Locate the cell with the specified text and output its [x, y] center coordinate. 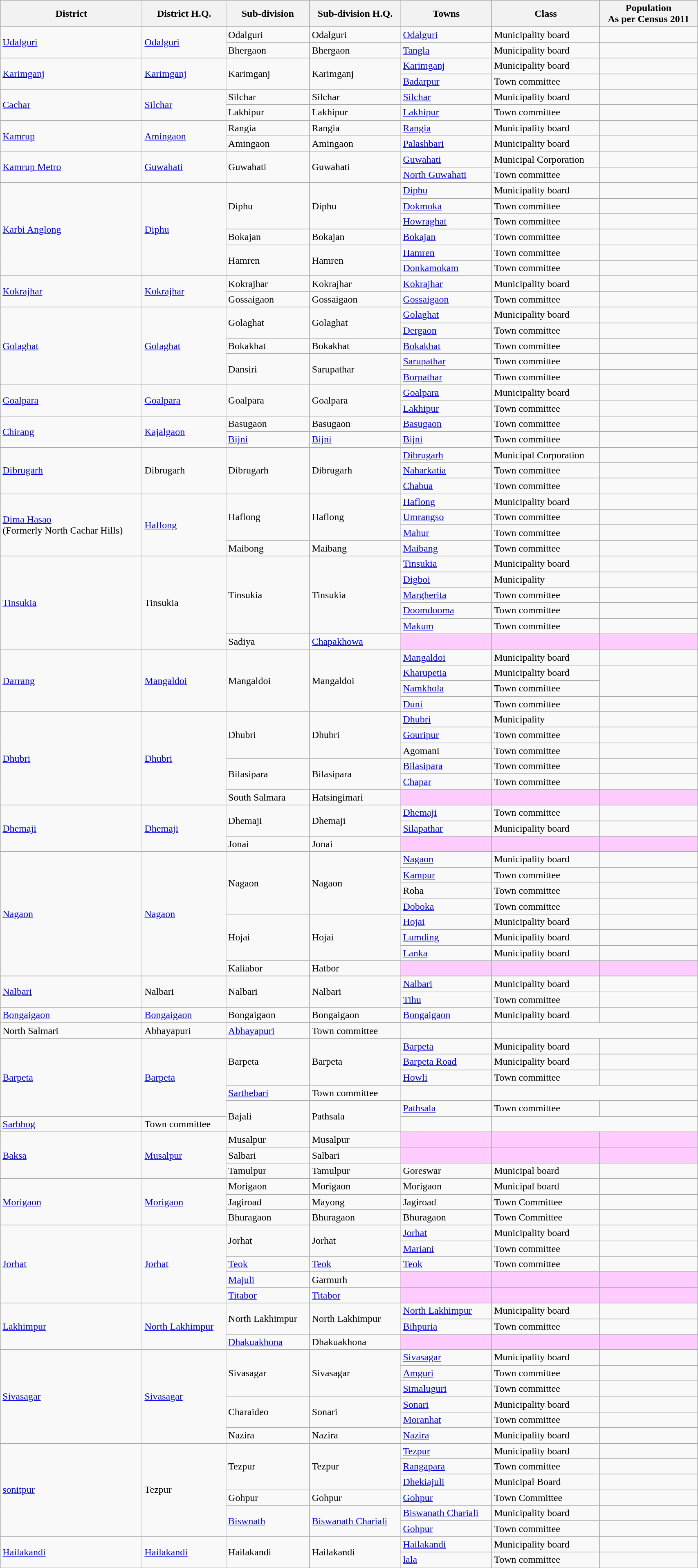
Dokmoka [447, 206]
Baksa [71, 1155]
Maibong [268, 548]
Mayong [355, 1202]
Sub-division [268, 14]
Kamrup Metro [71, 167]
Makum [447, 626]
Bajali [268, 1116]
Howli [447, 1077]
Kharupetia [447, 673]
Dima Hasao(Formerly North Cachar Hills) [71, 525]
Doomdooma [447, 610]
Digboi [447, 579]
Simaluguri [447, 1389]
Charaideo [268, 1412]
lala [447, 1560]
Chabua [447, 486]
Borpathar [447, 377]
Hatbor [355, 969]
Lumding [447, 937]
sonitpur [71, 1490]
Namkhola [447, 688]
Dansiri [268, 369]
Barpeta Road [447, 1062]
Sub-division H.Q. [355, 14]
Chapakhowa [355, 642]
Kajalgaon [184, 431]
Bihpuria [447, 1326]
Chapar [447, 782]
Chirang [71, 431]
Udalguri [71, 43]
Kampur [447, 875]
Lakhimpur [71, 1326]
Kamrup [71, 136]
Class [546, 14]
Hatsingimari [355, 797]
Karbi Anglong [71, 229]
Garmurh [355, 1280]
Dhekiajuli [447, 1482]
South Salmara [268, 797]
Goreswar [447, 1171]
Roha [447, 891]
Towns [447, 14]
District H.Q. [184, 14]
Sadiya [268, 642]
Municipal Board [546, 1482]
Silapathar [447, 828]
Tihu [447, 1000]
Moranhat [447, 1420]
Donkamokam [447, 268]
Biswnath [268, 1521]
Palashbari [447, 144]
Kaliabor [268, 969]
Cachar [71, 105]
Gouripur [447, 735]
Doboka [447, 906]
Mahur [447, 533]
Sarbhog [71, 1124]
Sarthebari [268, 1093]
Dergaon [447, 330]
North Guwahati [447, 175]
Agomani [447, 751]
Umrangso [447, 517]
Majuli [268, 1280]
Margherita [447, 595]
Amguri [447, 1373]
Tangla [447, 50]
Darrang [71, 680]
Rangapara [447, 1467]
District [71, 14]
North Salmari [71, 1031]
Lanka [447, 953]
Population As per Census 2011 [649, 14]
Naharkatia [447, 471]
Badarpur [447, 81]
Howraghat [447, 222]
Mariani [447, 1249]
Duni [447, 704]
